Locate the cell with the specified text and output its (x, y) center coordinate. 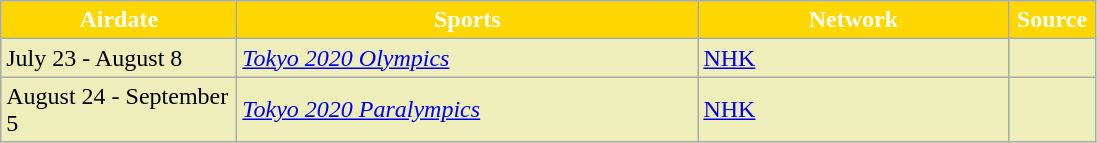
Network (854, 20)
Source (1052, 20)
Airdate (119, 20)
Tokyo 2020 Paralympics (468, 110)
August 24 - September 5 (119, 110)
July 23 - August 8 (119, 58)
Tokyo 2020 Olympics (468, 58)
Sports (468, 20)
